Detect which cell encompasses the target text, then output its (X, Y) center coordinate. 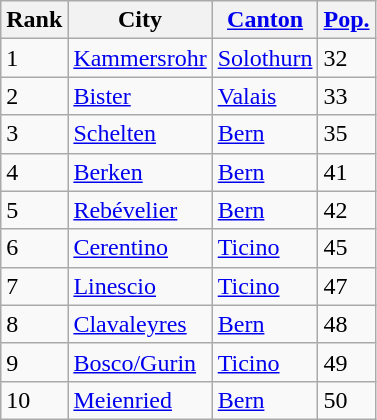
4 (34, 172)
Valais (265, 96)
5 (34, 210)
2 (34, 96)
Meienried (140, 400)
32 (346, 58)
Rank (34, 20)
50 (346, 400)
42 (346, 210)
10 (34, 400)
49 (346, 362)
Solothurn (265, 58)
41 (346, 172)
47 (346, 286)
Canton (265, 20)
Cerentino (140, 248)
Linescio (140, 286)
City (140, 20)
Schelten (140, 134)
Clavaleyres (140, 324)
Kammersrohr (140, 58)
33 (346, 96)
1 (34, 58)
Berken (140, 172)
48 (346, 324)
Pop. (346, 20)
7 (34, 286)
8 (34, 324)
35 (346, 134)
6 (34, 248)
Rebévelier (140, 210)
45 (346, 248)
3 (34, 134)
9 (34, 362)
Bosco/Gurin (140, 362)
Bister (140, 96)
